Return [X, Y] of the center of cell containing provided text 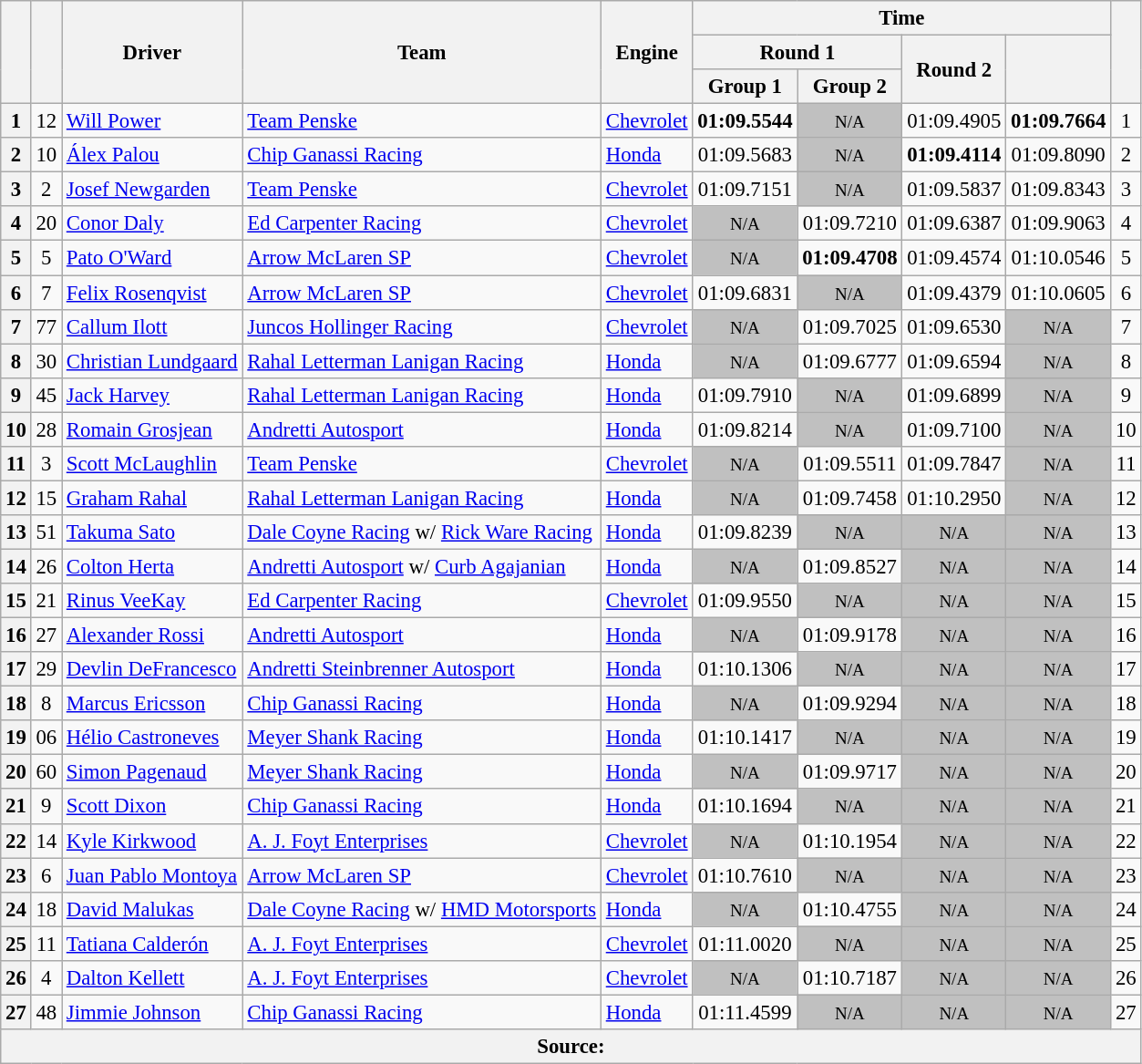
01:10.1954 [849, 841]
Álex Palou [153, 155]
01:09.5683 [746, 155]
01:09.6899 [954, 395]
Round 2 [954, 69]
48 [46, 1012]
01:09.6831 [746, 293]
Romain Grosjean [153, 429]
01:10.0546 [1059, 258]
01:09.7664 [1059, 121]
01:09.6777 [849, 361]
01:09.4114 [954, 155]
01:10.7187 [849, 978]
Time [902, 18]
06 [46, 738]
Group 2 [849, 87]
Graham Rahal [153, 498]
Marcus Ericsson [153, 704]
01:09.9063 [1059, 223]
Christian Lundgaard [153, 361]
Dale Coyne Racing w/ Rick Ware Racing [421, 532]
01:09.8343 [1059, 190]
Andretti Autosport w/ Curb Agajanian [421, 566]
Team [421, 53]
Conor Daly [153, 223]
Josef Newgarden [153, 190]
Juncos Hollinger Racing [421, 326]
01:09.8239 [746, 532]
01:10.1417 [746, 738]
77 [46, 326]
Simon Pagenaud [153, 772]
Andretti Steinbrenner Autosport [421, 669]
01:09.7025 [849, 326]
01:09.9717 [849, 772]
Source: [571, 1047]
Jimmie Johnson [153, 1012]
01:10.1694 [746, 807]
Dale Coyne Racing w/ HMD Motorsports [421, 909]
01:09.4379 [954, 293]
01:09.9294 [849, 704]
Jack Harvey [153, 395]
30 [46, 361]
Round 1 [797, 53]
Engine [646, 53]
Kyle Kirkwood [153, 841]
01:09.4905 [954, 121]
Scott Dixon [153, 807]
Pato O'Ward [153, 258]
01:09.6530 [954, 326]
01:09.6594 [954, 361]
Scott McLaughlin [153, 464]
01:10.2950 [954, 498]
01:11.4599 [746, 1012]
Colton Herta [153, 566]
01:10.7610 [746, 875]
60 [46, 772]
01:09.7910 [746, 395]
01:09.4574 [954, 258]
Driver [153, 53]
Tatiana Calderón [153, 944]
01:09.5544 [746, 121]
Alexander Rossi [153, 635]
Hélio Castroneves [153, 738]
Callum Ilott [153, 326]
45 [46, 395]
01:09.9550 [746, 601]
Felix Rosenqvist [153, 293]
01:09.7847 [954, 464]
01:09.5837 [954, 190]
Will Power [153, 121]
01:09.8527 [849, 566]
51 [46, 532]
01:09.7210 [849, 223]
28 [46, 429]
01:10.1306 [746, 669]
Juan Pablo Montoya [153, 875]
01:09.5511 [849, 464]
01:10.0605 [1059, 293]
01:09.7458 [849, 498]
01:09.7100 [954, 429]
Group 1 [746, 87]
Devlin DeFrancesco [153, 669]
01:09.4708 [849, 258]
Dalton Kellett [153, 978]
01:10.4755 [849, 909]
Takuma Sato [153, 532]
01:09.8090 [1059, 155]
David Malukas [153, 909]
01:09.6387 [954, 223]
01:09.9178 [849, 635]
29 [46, 669]
Rinus VeeKay [153, 601]
01:09.7151 [746, 190]
01:11.0020 [746, 944]
01:09.8214 [746, 429]
